Determine the [X, Y] coordinate at the center of the cell enclosing the given text.  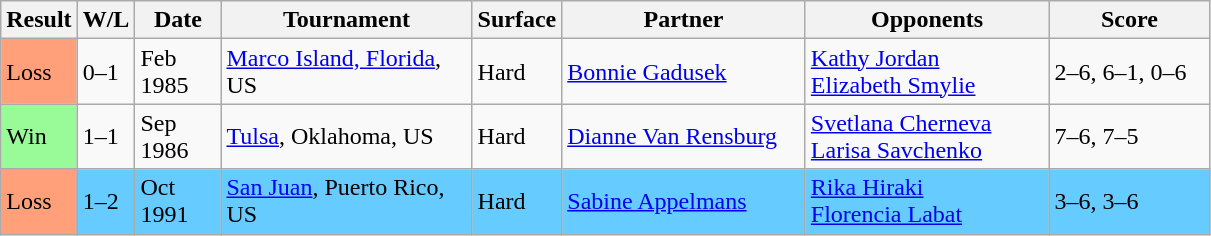
Score [1130, 20]
Tulsa, Oklahoma, US [346, 136]
2–6, 6–1, 0–6 [1130, 72]
1–2 [106, 202]
Win [39, 136]
Date [178, 20]
0–1 [106, 72]
Svetlana Cherneva Larisa Savchenko [927, 136]
Sabine Appelmans [684, 202]
3–6, 3–6 [1130, 202]
Rika Hiraki Florencia Labat [927, 202]
1–1 [106, 136]
Tournament [346, 20]
W/L [106, 20]
Opponents [927, 20]
Feb 1985 [178, 72]
Dianne Van Rensburg [684, 136]
Partner [684, 20]
Oct 1991 [178, 202]
Result [39, 20]
Sep 1986 [178, 136]
Marco Island, Florida, US [346, 72]
Kathy Jordan Elizabeth Smylie [927, 72]
7–6, 7–5 [1130, 136]
Surface [517, 20]
San Juan, Puerto Rico, US [346, 202]
Bonnie Gadusek [684, 72]
